Return (x, y) of the center of cell containing provided text 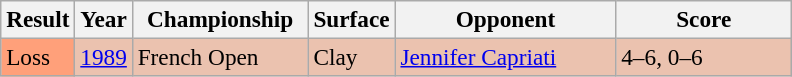
Opponent (506, 19)
Loss (38, 57)
Championship (220, 19)
4–6, 0–6 (704, 57)
Clay (352, 57)
Score (704, 19)
1989 (104, 57)
Year (104, 19)
Jennifer Capriati (506, 57)
Surface (352, 19)
Result (38, 19)
French Open (220, 57)
